Return [X, Y] of the center of cell containing provided text 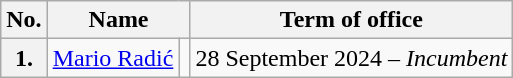
Name [118, 20]
28 September 2024 – Incumbent [352, 58]
Term of office [352, 20]
No. [24, 20]
1. [24, 58]
Mario Radić [113, 58]
